Scan for the cell matching the given text and deliver its [X, Y] coordinate at center. 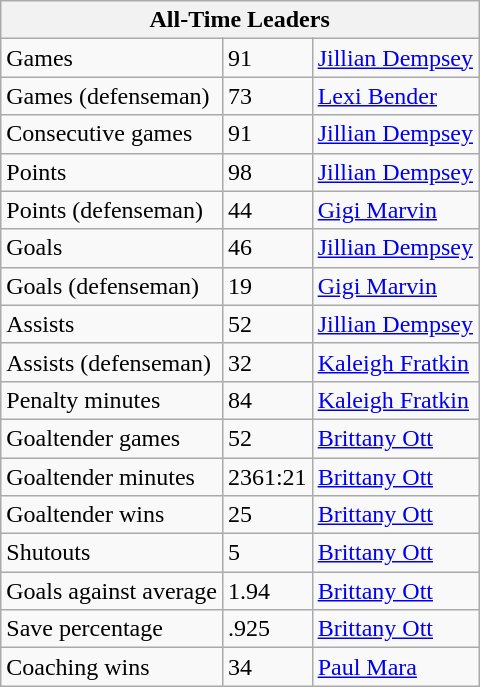
Goaltender minutes [112, 477]
Coaching wins [112, 667]
44 [267, 210]
19 [267, 286]
46 [267, 248]
Points (defenseman) [112, 210]
Points [112, 172]
5 [267, 553]
Goals [112, 248]
2361:21 [267, 477]
Goaltender games [112, 438]
Goals against average [112, 591]
1.94 [267, 591]
Save percentage [112, 629]
Lexi Bender [395, 96]
Paul Mara [395, 667]
Assists [112, 324]
Goals (defenseman) [112, 286]
All-Time Leaders [240, 20]
73 [267, 96]
Games (defenseman) [112, 96]
Goaltender wins [112, 515]
25 [267, 515]
Penalty minutes [112, 400]
Games [112, 58]
32 [267, 362]
Assists (defenseman) [112, 362]
98 [267, 172]
.925 [267, 629]
Shutouts [112, 553]
34 [267, 667]
Consecutive games [112, 134]
84 [267, 400]
